Return the (x, y) coordinate for the center point of the cell that contains the specified text.  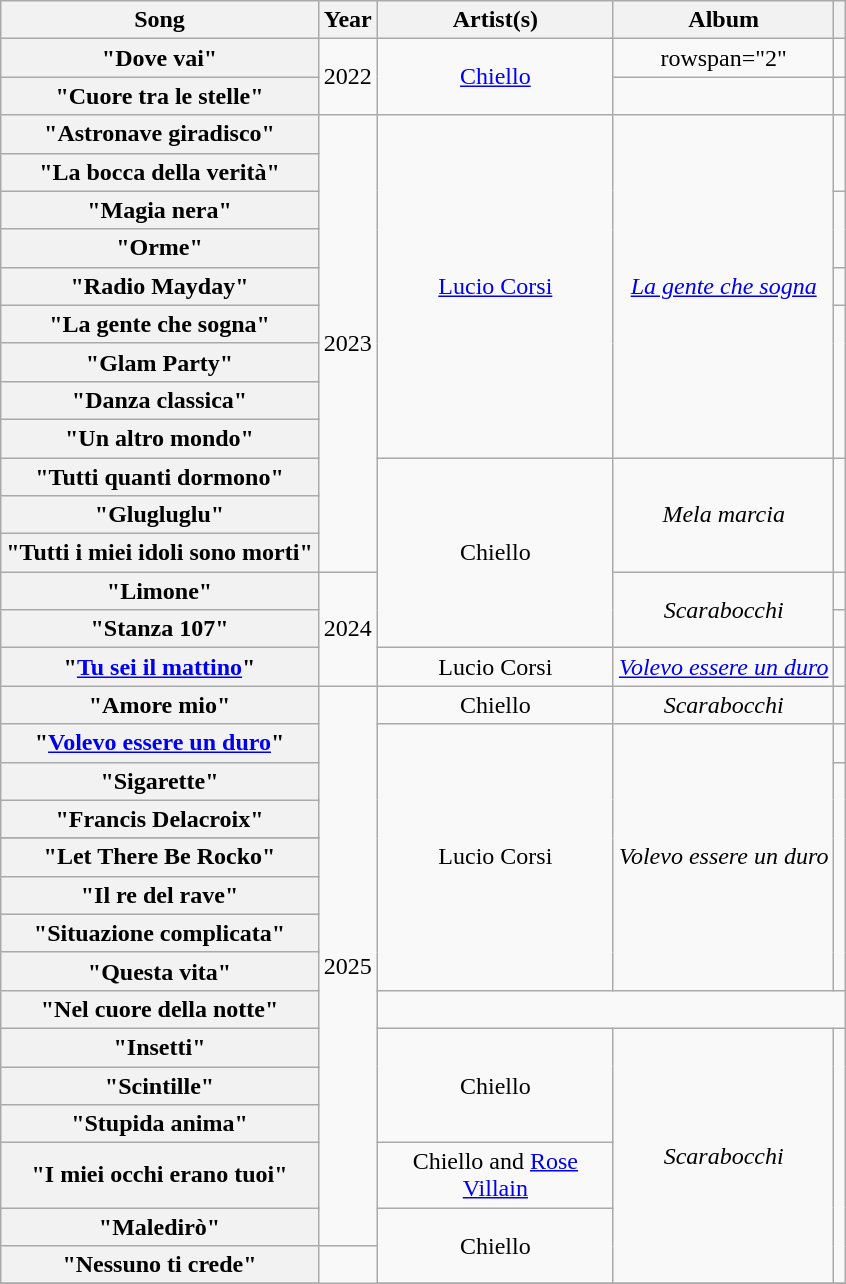
"Nessuno ti crede" (160, 1265)
"Nel cuore della notte" (160, 1009)
"Un altro mondo" (160, 438)
"Stanza 107" (160, 629)
"Questa vita" (160, 971)
"Orme" (160, 248)
"Tutti quanti dormono" (160, 477)
"Let There Be Rocko" (160, 857)
"Glam Party" (160, 362)
2025 (348, 966)
"Scintille" (160, 1085)
Album (724, 20)
2022 (348, 77)
"Dove vai" (160, 58)
"La gente che sogna" (160, 324)
La gente che sogna (724, 286)
"I miei occhi erano tuoi" (160, 1176)
"Insetti" (160, 1047)
2023 (348, 344)
Song (160, 20)
"Tutti i miei idoli sono morti" (160, 553)
"Danza classica" (160, 400)
"Il re del rave" (160, 895)
"Tu sei il mattino" (160, 667)
2024 (348, 629)
"Situazione complicata" (160, 933)
Chiello and Rose Villain (495, 1176)
"Astronave giradisco" (160, 134)
rowspan="2" (724, 58)
Mela marcia (724, 515)
Year (348, 20)
"Francis Delacroix" (160, 819)
"Limone" (160, 591)
"Cuore tra le stelle" (160, 96)
"Volevo essere un duro" (160, 743)
"Radio Mayday" (160, 286)
"La bocca della verità" (160, 172)
"Amore mio" (160, 705)
"Glugluglu" (160, 515)
"Stupida anima" (160, 1124)
"Sigarette" (160, 781)
"Magia nera" (160, 210)
"Maledirò" (160, 1227)
Artist(s) (495, 20)
